Return (X, Y) of the center of cell containing provided text 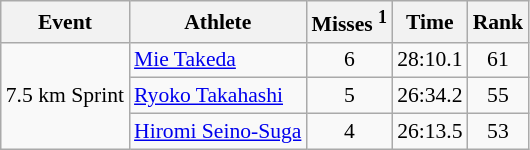
Rank (498, 22)
28:10.1 (430, 60)
Misses 1 (349, 22)
Ryoko Takahashi (218, 96)
7.5 km Sprint (65, 96)
26:13.5 (430, 132)
Event (65, 22)
Hiromi Seino-Suga (218, 132)
55 (498, 96)
26:34.2 (430, 96)
61 (498, 60)
4 (349, 132)
Mie Takeda (218, 60)
53 (498, 132)
5 (349, 96)
6 (349, 60)
Time (430, 22)
Athlete (218, 22)
